For the text-containing cell, return its midpoint in [X, Y] coordinate format. 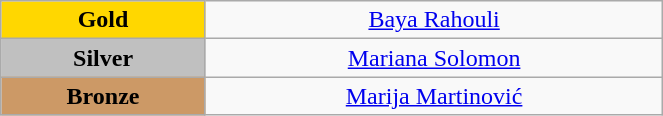
Gold [104, 20]
Bronze [104, 96]
Marija Martinović [434, 96]
Baya Rahouli [434, 20]
Mariana Solomon [434, 58]
Silver [104, 58]
